Search for the cell housing the specified text and yield its (X, Y) center coordinate. 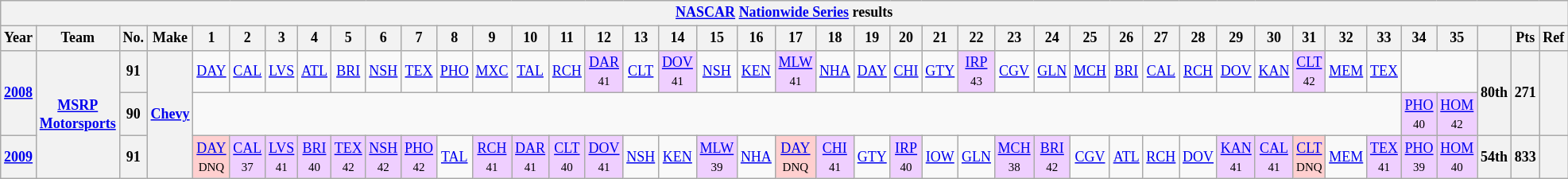
Chevy (170, 115)
IRP40 (906, 157)
CLT (641, 72)
CLTDNQ (1310, 157)
24 (1052, 38)
HOM42 (1458, 115)
MXC (492, 72)
16 (757, 38)
5 (348, 38)
TEX41 (1384, 157)
14 (678, 38)
32 (1346, 38)
MCH (1090, 72)
35 (1458, 38)
4 (315, 38)
18 (835, 38)
PHO42 (420, 157)
833 (1525, 157)
6 (383, 38)
Pts (1525, 38)
Make (170, 38)
RCH41 (492, 157)
PHO (455, 72)
3 (281, 38)
IOW (940, 157)
21 (940, 38)
IRP43 (977, 72)
22 (977, 38)
LVS (281, 72)
20 (906, 38)
TEX42 (348, 157)
NASCAR Nationwide Series results (784, 13)
LVS41 (281, 157)
No. (134, 38)
90 (134, 115)
MCH38 (1014, 157)
54th (1494, 157)
MSRP Motorsports (78, 115)
CHI (906, 72)
19 (872, 38)
CLT42 (1310, 72)
31 (1310, 38)
13 (641, 38)
BRI40 (315, 157)
17 (795, 38)
PHO39 (1419, 157)
Team (78, 38)
23 (1014, 38)
HOM40 (1458, 157)
CHI41 (835, 157)
9 (492, 38)
11 (567, 38)
2008 (19, 92)
80th (1494, 92)
7 (420, 38)
26 (1126, 38)
29 (1236, 38)
30 (1274, 38)
271 (1525, 92)
12 (604, 38)
15 (717, 38)
CAL41 (1274, 157)
10 (531, 38)
Year (19, 38)
CLT40 (567, 157)
KAN41 (1236, 157)
34 (1419, 38)
MLW41 (795, 72)
27 (1161, 38)
Ref (1554, 38)
MLW39 (717, 157)
2 (248, 38)
25 (1090, 38)
2009 (19, 157)
1 (211, 38)
BRI42 (1052, 157)
KAN (1274, 72)
8 (455, 38)
33 (1384, 38)
NSH42 (383, 157)
CAL37 (248, 157)
PHO40 (1419, 115)
28 (1198, 38)
